Detect which cell encompasses the target text, then output its [x, y] center coordinate. 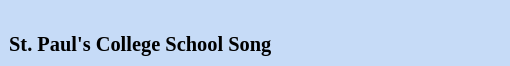
St. Paul's College School Song [256, 34]
